Find where the given text appears and provide that cell's center as (X, Y) coordinate. 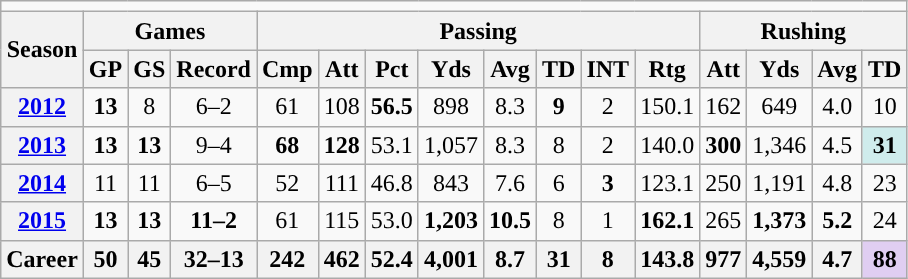
Pct (392, 69)
68 (287, 145)
162.1 (668, 221)
Season (42, 50)
INT (608, 69)
2013 (42, 145)
Games (170, 31)
5.2 (838, 221)
88 (884, 259)
108 (342, 107)
300 (724, 145)
Cmp (287, 69)
46.8 (392, 183)
2014 (42, 183)
53.0 (392, 221)
10 (884, 107)
52.4 (392, 259)
123.1 (668, 183)
140.0 (668, 145)
6–2 (214, 107)
4.5 (838, 145)
56.5 (392, 107)
843 (450, 183)
GP (105, 69)
GS (150, 69)
4.7 (838, 259)
53.1 (392, 145)
250 (724, 183)
6–5 (214, 183)
143.8 (668, 259)
9–4 (214, 145)
265 (724, 221)
1 (608, 221)
111 (342, 183)
2015 (42, 221)
3 (608, 183)
462 (342, 259)
32–13 (214, 259)
50 (105, 259)
1,346 (780, 145)
Record (214, 69)
24 (884, 221)
2012 (42, 107)
1,057 (450, 145)
10.5 (510, 221)
128 (342, 145)
1,203 (450, 221)
1,373 (780, 221)
52 (287, 183)
649 (780, 107)
977 (724, 259)
4,559 (780, 259)
Rushing (804, 31)
4.0 (838, 107)
898 (450, 107)
6 (558, 183)
9 (558, 107)
Rtg (668, 69)
115 (342, 221)
11–2 (214, 221)
1,191 (780, 183)
45 (150, 259)
7.6 (510, 183)
162 (724, 107)
8.7 (510, 259)
4,001 (450, 259)
23 (884, 183)
Career (42, 259)
4.8 (838, 183)
150.1 (668, 107)
Passing (478, 31)
242 (287, 259)
